Output the (x, y) coordinate of the center of the cell containing the given text.  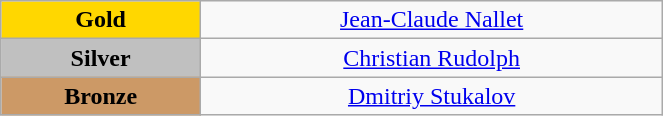
Christian Rudolph (431, 58)
Jean-Claude Nallet (431, 20)
Gold (101, 20)
Dmitriy Stukalov (431, 96)
Silver (101, 58)
Bronze (101, 96)
